Search for the cell housing the specified text and yield its (x, y) center coordinate. 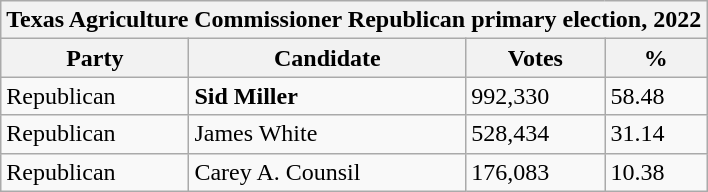
58.48 (656, 96)
% (656, 58)
Sid Miller (328, 96)
10.38 (656, 172)
Votes (536, 58)
176,083 (536, 172)
992,330 (536, 96)
Texas Agriculture Commissioner Republican primary election, 2022 (354, 20)
Carey A. Counsil (328, 172)
528,434 (536, 134)
Candidate (328, 58)
Party (95, 58)
31.14 (656, 134)
James White (328, 134)
